Detect which cell encompasses the target text, then output its [X, Y] center coordinate. 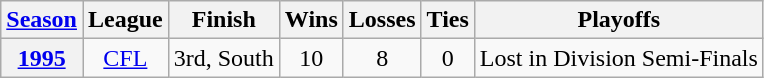
Ties [448, 20]
Lost in Division Semi-Finals [618, 58]
10 [311, 58]
Finish [224, 20]
Wins [311, 20]
8 [382, 58]
Playoffs [618, 20]
3rd, South [224, 58]
Season [42, 20]
1995 [42, 58]
CFL [125, 58]
0 [448, 58]
League [125, 20]
Losses [382, 20]
